Identify which cell holds the provided text, then report its [X, Y] central coordinate. 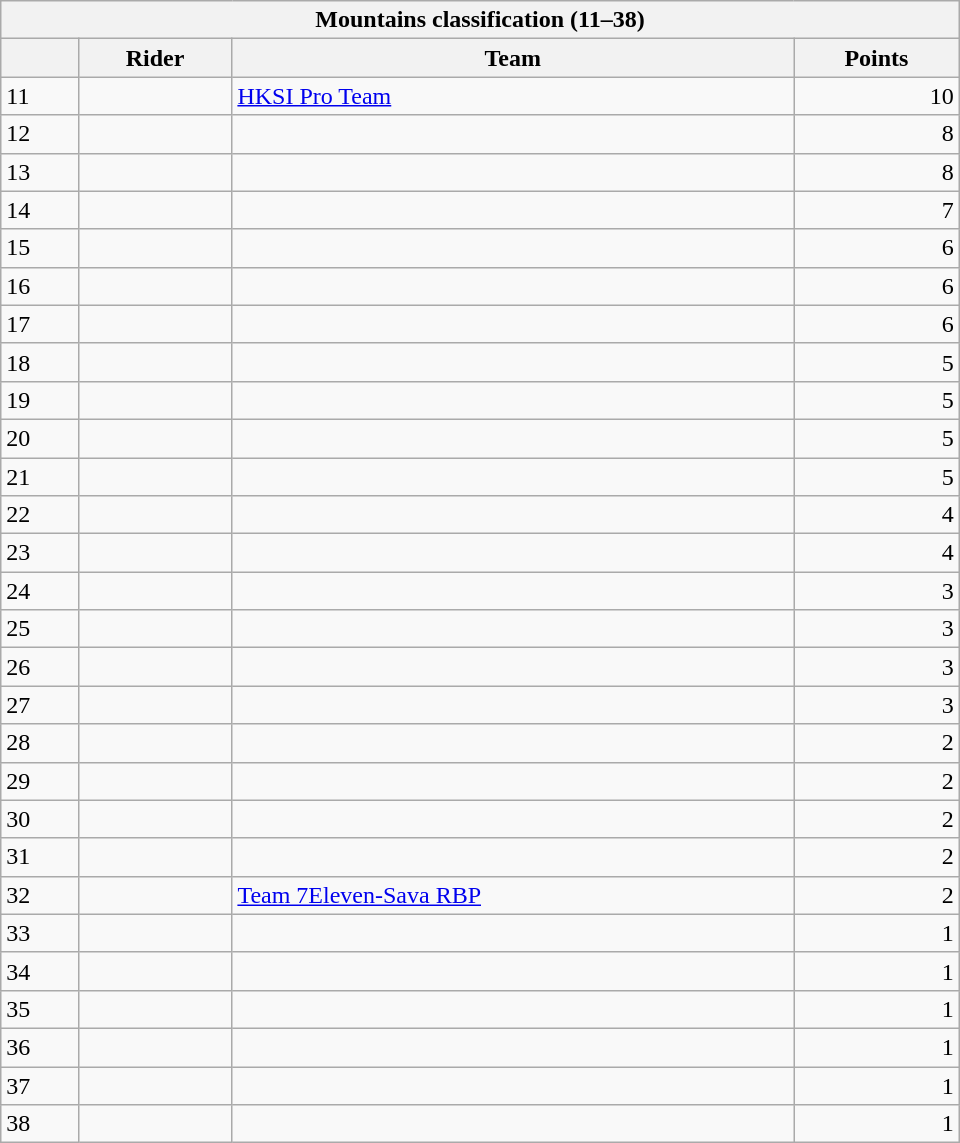
36 [40, 1047]
7 [877, 210]
13 [40, 172]
35 [40, 1009]
11 [40, 96]
21 [40, 477]
28 [40, 743]
20 [40, 438]
34 [40, 971]
26 [40, 667]
22 [40, 515]
Mountains classification (11–38) [480, 20]
10 [877, 96]
15 [40, 248]
23 [40, 553]
Rider [155, 58]
17 [40, 324]
27 [40, 705]
Team 7Eleven-Sava RBP [513, 895]
12 [40, 134]
14 [40, 210]
30 [40, 819]
38 [40, 1124]
Team [513, 58]
24 [40, 591]
16 [40, 286]
19 [40, 400]
HKSI Pro Team [513, 96]
37 [40, 1085]
29 [40, 781]
18 [40, 362]
33 [40, 933]
32 [40, 895]
Points [877, 58]
31 [40, 857]
25 [40, 629]
